Identify which cell holds the provided text, then report its (x, y) central coordinate. 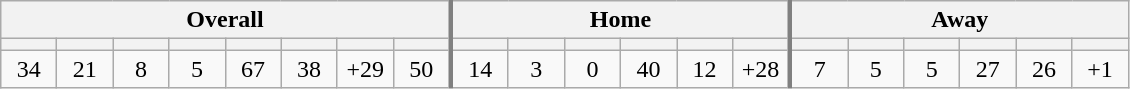
7 (819, 69)
3 (536, 69)
+29 (365, 69)
38 (309, 69)
Home (620, 20)
Away (959, 20)
+1 (1100, 69)
26 (1044, 69)
14 (480, 69)
50 (422, 69)
40 (648, 69)
27 (988, 69)
34 (29, 69)
67 (253, 69)
0 (592, 69)
8 (141, 69)
Overall (226, 20)
12 (704, 69)
+28 (762, 69)
21 (85, 69)
